Extract the (x, y) coordinate from the center of the cell holding the provided text.  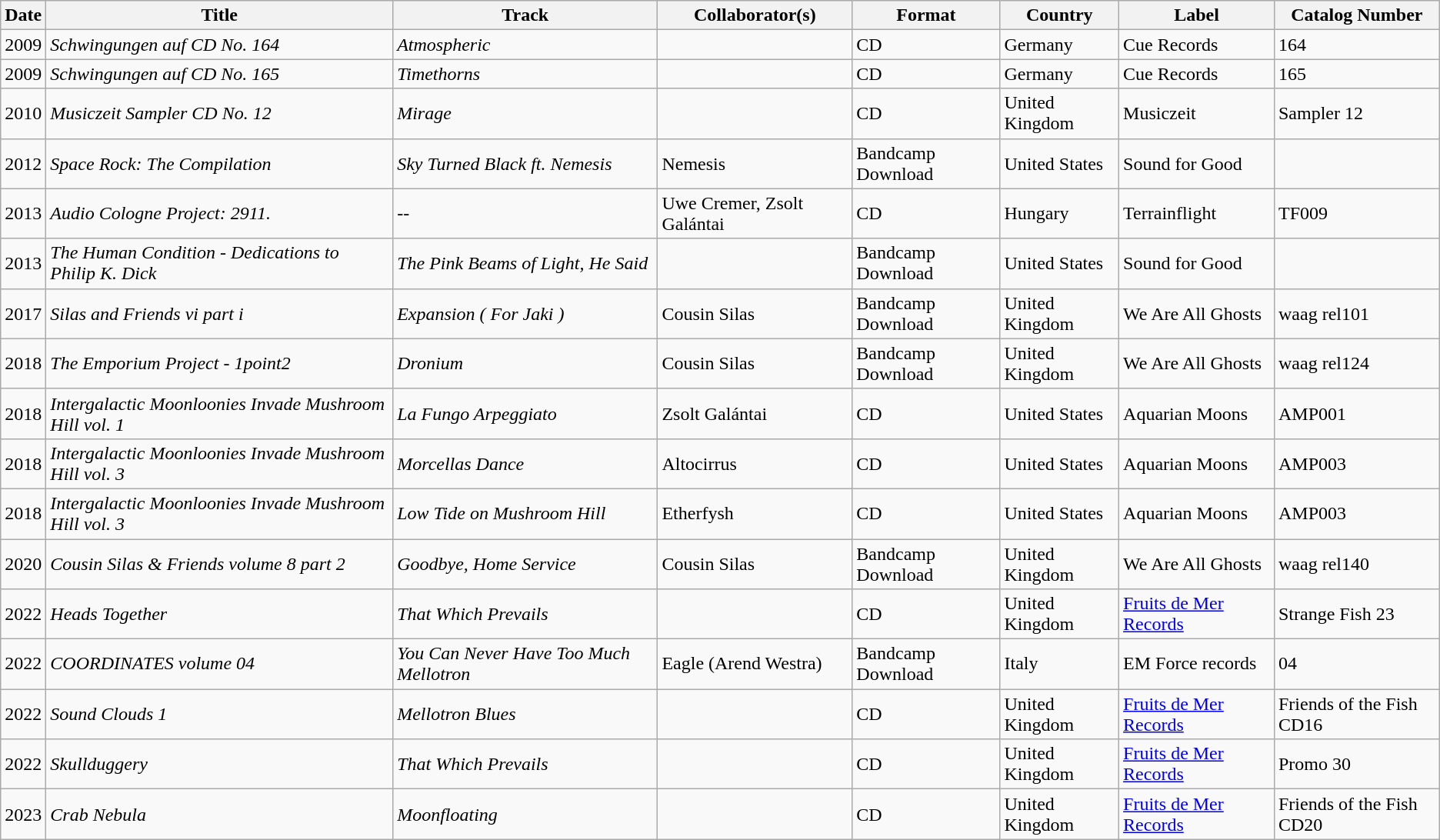
AMP001 (1357, 414)
Date (23, 15)
Promo 30 (1357, 765)
Schwingungen auf CD No. 164 (220, 45)
Altocirrus (755, 463)
Heads Together (220, 614)
Label (1197, 15)
Mellotron Blues (525, 714)
Cousin Silas & Friends volume 8 part 2 (220, 563)
Goodbye, Home Service (525, 563)
Strange Fish 23 (1357, 614)
Sky Turned Black ft. Nemesis (525, 163)
The Emporium Project - 1point2 (220, 363)
Italy (1060, 665)
2010 (23, 114)
Sampler 12 (1357, 114)
TF009 (1357, 214)
Collaborator(s) (755, 15)
The Pink Beams of Light, He Said (525, 263)
2017 (23, 314)
2023 (23, 814)
Nemesis (755, 163)
Title (220, 15)
Friends of the Fish CD16 (1357, 714)
La Fungo Arpeggiato (525, 414)
Catalog Number (1357, 15)
2012 (23, 163)
165 (1357, 74)
Skullduggery (220, 765)
Expansion ( For Jaki ) (525, 314)
Country (1060, 15)
04 (1357, 665)
Schwingungen auf CD No. 165 (220, 74)
Eagle (Arend Westra) (755, 665)
Crab Nebula (220, 814)
Friends of the Fish CD20 (1357, 814)
Moonfloating (525, 814)
2020 (23, 563)
Intergalactic Moonloonies Invade Mushroom Hill vol. 1 (220, 414)
Low Tide on Mushroom Hill (525, 514)
Terrainflight (1197, 214)
Musiczeit Sampler CD No. 12 (220, 114)
Etherfysh (755, 514)
waag rel124 (1357, 363)
Audio Cologne Project: 2911. (220, 214)
Track (525, 15)
The Human Condition - Dedications to Philip K. Dick (220, 263)
Space Rock: The Compilation (220, 163)
Sound Clouds 1 (220, 714)
waag rel140 (1357, 563)
Silas and Friends vi part i (220, 314)
-- (525, 214)
Musiczeit (1197, 114)
Format (926, 15)
Zsolt Galántai (755, 414)
Uwe Cremer, Zsolt Galántai (755, 214)
Atmospheric (525, 45)
EM Force records (1197, 665)
You Can Never Have Too Much Mellotron (525, 665)
Mirage (525, 114)
COORDINATES volume 04 (220, 665)
Timethorns (525, 74)
164 (1357, 45)
Dronium (525, 363)
Morcellas Dance (525, 463)
Hungary (1060, 214)
waag rel101 (1357, 314)
